Identify which cell holds the provided text, then report its [x, y] central coordinate. 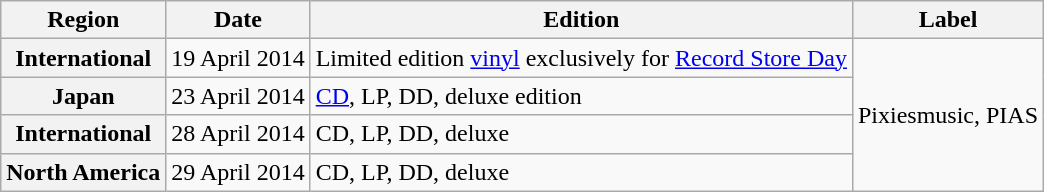
CD, LP, DD, deluxe edition [581, 96]
Japan [84, 96]
Edition [581, 20]
Limited edition vinyl exclusively for Record Store Day [581, 58]
North America [84, 172]
Region [84, 20]
29 April 2014 [238, 172]
28 April 2014 [238, 134]
Date [238, 20]
19 April 2014 [238, 58]
23 April 2014 [238, 96]
Label [948, 20]
Pixiesmusic, PIAS [948, 115]
